Return (x, y) of the center of cell containing provided text 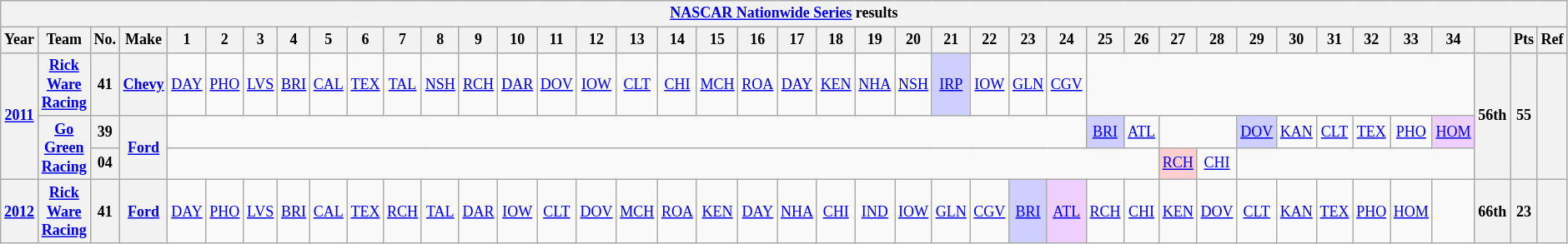
Team (63, 40)
No. (105, 40)
30 (1296, 40)
2 (225, 40)
IND (875, 211)
26 (1142, 40)
56th (1493, 116)
2012 (20, 211)
4 (294, 40)
8 (440, 40)
29 (1257, 40)
19 (875, 40)
1 (187, 40)
6 (365, 40)
18 (836, 40)
22 (989, 40)
55 (1525, 116)
12 (596, 40)
3 (260, 40)
IRP (951, 84)
39 (105, 132)
10 (517, 40)
Year (20, 40)
Ref (1552, 40)
16 (757, 40)
2011 (20, 116)
Go Green Racing (63, 147)
NASCAR Nationwide Series results (784, 13)
15 (717, 40)
27 (1178, 40)
31 (1334, 40)
28 (1217, 40)
14 (677, 40)
5 (329, 40)
Chevy (143, 84)
Make (143, 40)
9 (479, 40)
32 (1371, 40)
13 (637, 40)
34 (1453, 40)
11 (557, 40)
24 (1066, 40)
04 (105, 163)
21 (951, 40)
66th (1493, 211)
25 (1105, 40)
Pts (1525, 40)
17 (797, 40)
7 (403, 40)
20 (914, 40)
33 (1411, 40)
